Scan for the cell matching the given text and deliver its [X, Y] coordinate at center. 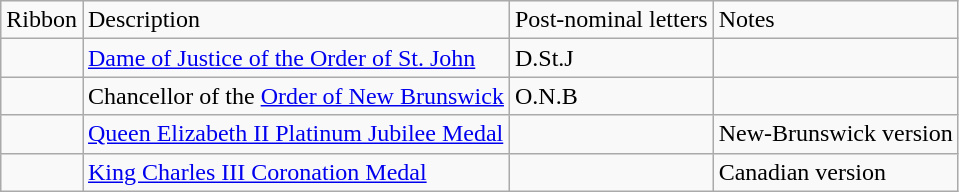
O.N.B [611, 96]
Dame of Justice of the Order of St. John [296, 58]
Canadian version [836, 172]
New-Brunswick version [836, 134]
Ribbon [42, 20]
Notes [836, 20]
Description [296, 20]
Post-nominal letters [611, 20]
D.St.J [611, 58]
Queen Elizabeth II Platinum Jubilee Medal [296, 134]
King Charles III Coronation Medal [296, 172]
Chancellor of the Order of New Brunswick [296, 96]
